Find where the given text appears and provide that cell's center as [X, Y] coordinate. 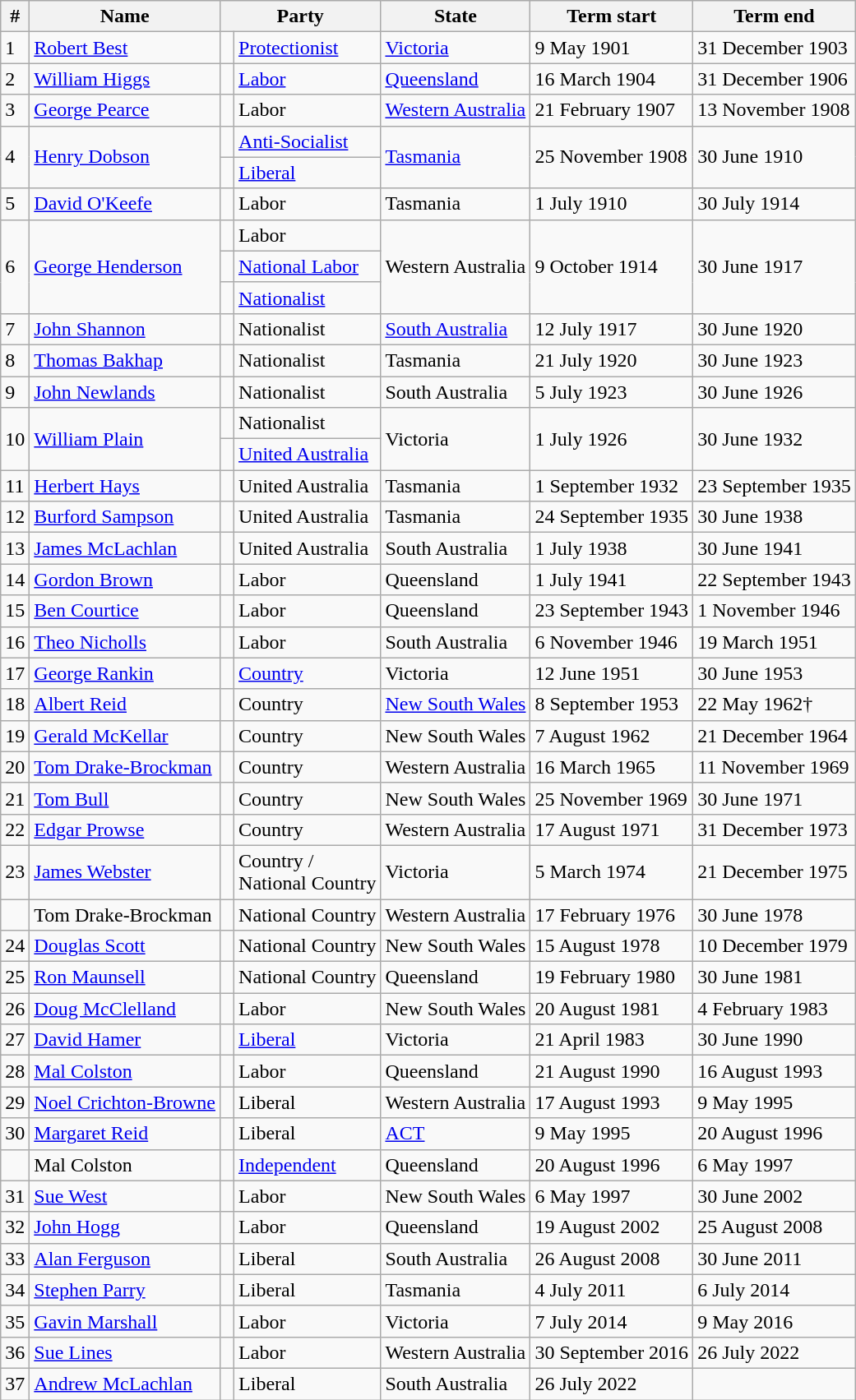
John Newlands [125, 392]
16 March 1904 [612, 79]
9 October 1914 [612, 266]
30 September 2016 [612, 1352]
Term end [775, 16]
12 [15, 517]
22 September 1943 [775, 580]
21 August 1990 [612, 1071]
Gavin Marshall [125, 1321]
John Hogg [125, 1227]
21 December 1964 [775, 736]
30 June 1978 [775, 915]
Country /National Country [308, 871]
George Henderson [125, 266]
Gerald McKellar [125, 736]
24 [15, 946]
12 July 1917 [612, 329]
23 [15, 871]
21 April 1983 [612, 1040]
29 [15, 1102]
2 [15, 79]
Robert Best [125, 48]
27 [15, 1040]
Noel Crichton-Browne [125, 1102]
6 [15, 266]
Ron Maunsell [125, 977]
25 November 1908 [612, 157]
25 August 2008 [775, 1227]
30 June 1917 [775, 266]
26 [15, 1009]
Protectionist [308, 48]
19 [15, 736]
31 December 1906 [775, 79]
25 [15, 977]
21 July 1920 [612, 360]
Independent [308, 1165]
33 [15, 1259]
4 [15, 157]
30 June 1990 [775, 1040]
Albert Reid [125, 705]
Burford Sampson [125, 517]
30 June 1920 [775, 329]
21 [15, 798]
30 June 1910 [775, 157]
30 [15, 1134]
5 July 1923 [612, 392]
17 February 1976 [612, 915]
28 [15, 1071]
19 February 1980 [612, 977]
22 May 1962† [775, 705]
Douglas Scott [125, 946]
George Rankin [125, 673]
David Hamer [125, 1040]
David O'Keefe [125, 204]
30 June 1932 [775, 439]
30 June 2011 [775, 1259]
15 August 1978 [612, 946]
Doug McClelland [125, 1009]
# [15, 16]
Alan Ferguson [125, 1259]
31 [15, 1196]
20 [15, 767]
37 [15, 1384]
James McLachlan [125, 548]
24 September 1935 [612, 517]
31 December 1973 [775, 829]
Sue Lines [125, 1352]
1 July 1938 [612, 548]
30 June 2002 [775, 1196]
1 September 1932 [612, 486]
John Shannon [125, 329]
21 December 1975 [775, 871]
Andrew McLachlan [125, 1384]
Theo Nicholls [125, 642]
Ben Courtice [125, 611]
30 June 1981 [775, 977]
5 [15, 204]
3 [15, 110]
30 June 1971 [775, 798]
35 [15, 1321]
Sue West [125, 1196]
10 December 1979 [775, 946]
10 [15, 439]
1 November 1946 [775, 611]
23 September 1943 [612, 611]
19 March 1951 [775, 642]
26 August 2008 [612, 1259]
Anti-Socialist [308, 141]
30 June 1938 [775, 517]
National Labor [308, 266]
22 [15, 829]
32 [15, 1227]
16 March 1965 [612, 767]
7 [15, 329]
36 [15, 1352]
30 June 1941 [775, 548]
William Plain [125, 439]
13 November 1908 [775, 110]
15 [15, 611]
8 September 1953 [612, 705]
Margaret Reid [125, 1134]
Gordon Brown [125, 580]
9 May 1901 [612, 48]
9 May 2016 [775, 1321]
20 August 1981 [612, 1009]
8 [15, 360]
17 [15, 673]
1 July 1941 [612, 580]
30 June 1923 [775, 360]
11 [15, 486]
12 June 1951 [612, 673]
Tom Bull [125, 798]
14 [15, 580]
25 November 1969 [612, 798]
17 August 1971 [612, 829]
11 November 1969 [775, 767]
Henry Dobson [125, 157]
18 [15, 705]
6 November 1946 [612, 642]
George Pearce [125, 110]
6 July 2014 [775, 1290]
4 July 2011 [612, 1290]
30 June 1926 [775, 392]
21 February 1907 [612, 110]
13 [15, 548]
5 March 1974 [612, 871]
Term start [612, 16]
Edgar Prowse [125, 829]
Name [125, 16]
17 August 1993 [612, 1102]
1 [15, 48]
ACT [456, 1134]
9 [15, 392]
19 August 2002 [612, 1227]
James Webster [125, 871]
Stephen Parry [125, 1290]
16 August 1993 [775, 1071]
7 August 1962 [612, 736]
1 July 1910 [612, 204]
7 July 2014 [612, 1321]
16 [15, 642]
Party [299, 16]
Thomas Bakhap [125, 360]
4 February 1983 [775, 1009]
Herbert Hays [125, 486]
William Higgs [125, 79]
30 June 1953 [775, 673]
State [456, 16]
34 [15, 1290]
1 July 1926 [612, 439]
30 July 1914 [775, 204]
23 September 1935 [775, 486]
31 December 1903 [775, 48]
